Determine the (X, Y) coordinate at the center of the cell enclosing the given text.  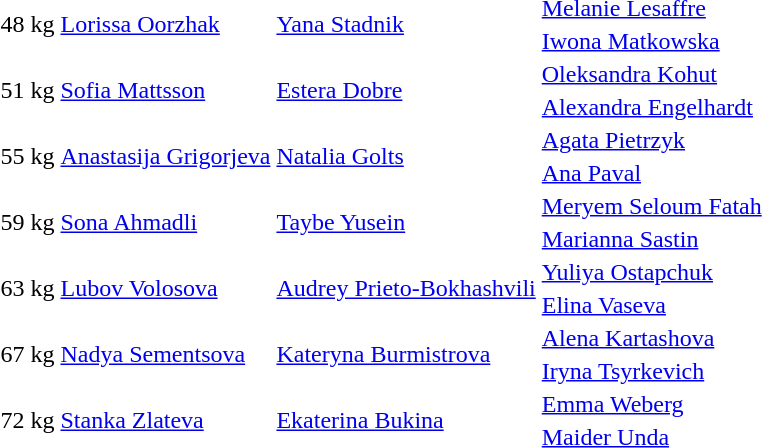
Natalia Golts (406, 156)
Kateryna Burmistrova (406, 354)
Sona Ahmadli (166, 222)
Anastasija Grigorjeva (166, 156)
Estera Dobre (406, 90)
Taybe Yusein (406, 222)
Audrey Prieto-Bokhashvili (406, 288)
Sofia Mattsson (166, 90)
Lubov Volosova (166, 288)
Nadya Sementsova (166, 354)
